Find where the given text appears and provide that cell's center as (x, y) coordinate. 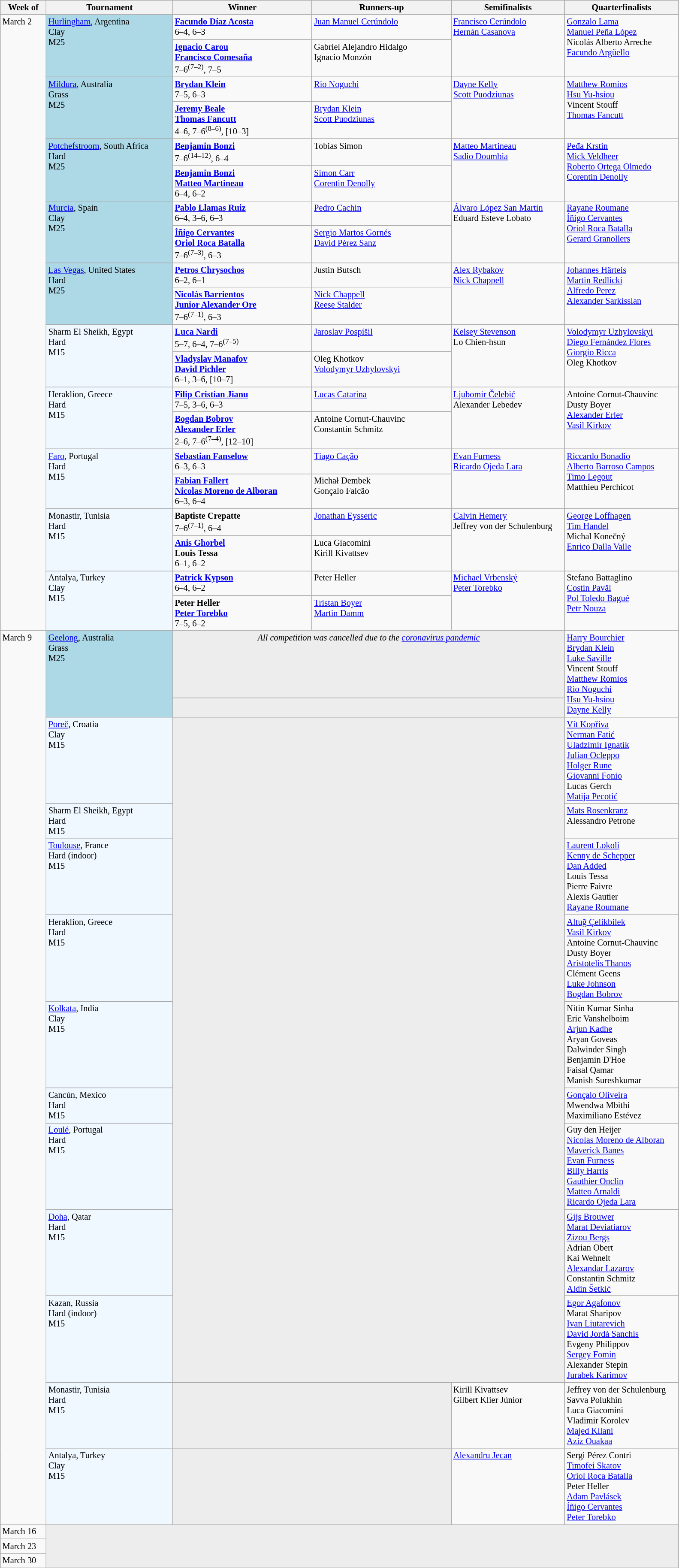
Altuğ Çelikbilek Vasil Kirkov Antoine Cornut-Chauvinc Dusty Boyer Aristotelis Thanos Clément Geens Luke Johnson Bogdan Bobrov (622, 958)
Lucas Catarina (382, 399)
Peđa Krstin Mick Veldheer Roberto Ortega Olmedo Corentin Denolly (622, 170)
Facundo Díaz Acosta 6–4, 6–3 (243, 27)
Murcia, Spain Clay M25 (110, 232)
Faro, Portugal Hard M15 (110, 479)
Egor Agafonov Marat Sharipov Ivan Liutarevich David Jordà Sanchis Evgeny Philippov Sergey Fomin Alexander Stepin Jurabek Karimov (622, 1339)
Tristan Boyer Martin Damm (382, 613)
Alex Rybakov Nick Chappell (508, 293)
Calvin Hemery Jeffrey von der Schulenburg (508, 540)
Sebastian Fanselow 6–3, 6–3 (243, 461)
March 16 (23, 1532)
Kazan, Russia Hard (indoor) M15 (110, 1339)
Anis Ghorbel Louis Tessa 6–1, 6–2 (243, 553)
Íñigo Cervantes Oriol Roca Batalla 7–6(7–3), 6–3 (243, 244)
Simon Carr Corentin Denolly (382, 183)
Gonçalo Oliveira Mwendwa Mbithi Maximiliano Estévez (622, 1105)
Tournament (110, 7)
Semifinalists (508, 7)
Luca Giacomini Kirill Kivattsev (382, 553)
Justin Butsch (382, 275)
Cancún, Mexico Hard M15 (110, 1105)
Kolkata, India Clay M15 (110, 1045)
Guy den Heijer Nicolas Moreno de Alboran Maverick Banes Evan Furness Billy Harris Gauthier Onclin Matteo Arnaldi Ricardo Ojeda Lara (622, 1166)
March 23 (23, 1546)
Mildura, Australia Grass M25 (110, 108)
Loulé, Portugal Hard M15 (110, 1166)
Geelong, Australia Grass M25 (110, 674)
Francisco Cerúndolo Hernán Casanova (508, 45)
Michał Dembek Gonçalo Falcão (382, 491)
Jaroslav Pospíšil (382, 338)
Volodymyr Uzhylovskyi Diego Fernández Flores Giorgio Ricca Oleg Khotkov (622, 356)
Kirill Kivattsev Gilbert Klier Júnior (508, 1415)
Poreč, Croatia Clay M15 (110, 760)
Week of (23, 7)
Gijs Brouwer Marat Deviatiarov Zizou Bergs Adrian Obert Kai Wehnelt Alexandar Lazarov Constantin Schmitz Aldin Šetkić (622, 1253)
Potchefstroom, South Africa Hard M25 (110, 170)
Evan Furness Ricardo Ojeda Lara (508, 479)
Tiago Cação (382, 461)
Fabian Fallert Nicolas Moreno de Alboran 6–3, 6–4 (243, 491)
Filip Cristian Jianu 7–5, 3–6, 6–3 (243, 399)
Jonathan Eysseric (382, 523)
Vladyslav Manafov David Pichler 6–1, 3–6, [10–7] (243, 369)
Luca Nardi 5–7, 6–4, 7–6(7–5) (243, 338)
Dayne Kelly Scott Puodziunas (508, 108)
Pablo Llamas Ruiz 6–4, 3–6, 6–3 (243, 213)
Tobias Simon (382, 152)
Peter Heller (382, 583)
Brydan Klein Scott Puodziunas (382, 120)
Matteo Martineau Sadio Doumbia (508, 170)
Gabriel Alejandro Hidalgo Ignacio Monzón (382, 58)
Jeremy Beale Thomas Fancutt 4–6, 7–6(8–6), [10–3] (243, 120)
Kelsey Stevenson Lo Chien-hsun (508, 356)
Toulouse, France Hard (indoor) M15 (110, 876)
Benjamin Bonzi 7–6(14–12), 6–4 (243, 152)
Stefano Battaglino Costin Pavăl Pol Toledo Bagué Petr Nouza (622, 601)
Winner (243, 7)
Mats Rosenkranz Alessandro Petrone (622, 821)
Oleg Khotkov Volodymyr Uzhylovskyi (382, 369)
Rayane Roumane Íñigo Cervantes Oriol Roca Batalla Gerard Granollers (622, 232)
Baptiste Crepatte 7–6(7–1), 6–4 (243, 523)
Harry Bourchier Brydan Klein Luke Saville Vincent Stouff Matthew Romios Rio Noguchi Hsu Yu-hsiou Dayne Kelly (622, 674)
Ignacio Carou Francisco Comesaña 7–6(7–2), 7–5 (243, 58)
Nick Chappell Reese Stalder (382, 306)
Laurent Lokoli Kenny de Schepper Dan Added Louis Tessa Pierre Faivre Alexis Gautier Rayane Roumane (622, 876)
March 2 (23, 323)
Sergi Pérez Contri Timofei Skatov Oriol Roca Batalla Peter Heller Adam Pavlásek Íñigo Cervantes Peter Torebko (622, 1486)
Rio Noguchi (382, 89)
Doha, Qatar Hard M15 (110, 1253)
Benjamin Bonzi Matteo Martineau 6–4, 6–2 (243, 183)
Sergio Martos Gornés David Pérez Sanz (382, 244)
Álvaro López San Martín Eduard Esteve Lobato (508, 232)
George Loffhagen Tim Handel Michal Konečný Enrico Dalla Valle (622, 540)
Peter Heller Peter Torebko 7–5, 6–2 (243, 613)
Ljubomir Čelebić Alexander Lebedev (508, 418)
Quarterfinalists (622, 7)
Petros Chrysochos 6–2, 6–1 (243, 275)
Pedro Cachin (382, 213)
Nitin Kumar Sinha Eric Vanshelboim Arjun Kadhe Aryan Goveas Dalwinder Singh Benjamin D'Hoe Faisal Qamar Manish Sureshkumar (622, 1045)
Michael Vrbenský Peter Torebko (508, 601)
Johannes Härteis Martin Redlicki Alfredo Perez Alexander Sarkissian (622, 293)
March 30 (23, 1561)
Nicolás Barrientos Junior Alexander Ore 7–6(7–1), 6–3 (243, 306)
Matthew Romios Hsu Yu-hsiou Vincent Stouff Thomas Fancutt (622, 108)
Antoine Cornut-Chauvinc Dusty Boyer Alexander Erler Vasil Kirkov (622, 418)
Bogdan Bobrov Alexander Erler 2–6, 7–6(7–4), [12–10] (243, 430)
Las Vegas, United States Hard M25 (110, 293)
Jeffrey von der Schulenburg Savva Polukhin Luca Giacomini Vladimir Korolev Majed Kilani Aziz Ouakaa (622, 1415)
Vít Kopřiva Nerman Fatić Uladzimir Ignatik Julian Ocleppo Holger Rune Giovanni Fonio Lucas Gerch Matija Pecotić (622, 760)
Riccardo Bonadio Alberto Barroso Campos Timo Legout Matthieu Perchicot (622, 479)
March 9 (23, 1078)
Alexandru Jecan (508, 1486)
Gonzalo Lama Manuel Peña López Nicolás Alberto Arreche Facundo Argüello (622, 45)
Juan Manuel Cerúndolo (382, 27)
Brydan Klein 7–5, 6–3 (243, 89)
Hurlingham, Argentina Clay M25 (110, 45)
Antoine Cornut-Chauvinc Constantin Schmitz (382, 430)
Patrick Kypson 6–4, 6–2 (243, 583)
Runners-up (382, 7)
All competition was cancelled due to the coronavirus pandemic (369, 664)
